Pinpoint the cell where the given text exists, returning its [X, Y] midpoint coordinate. 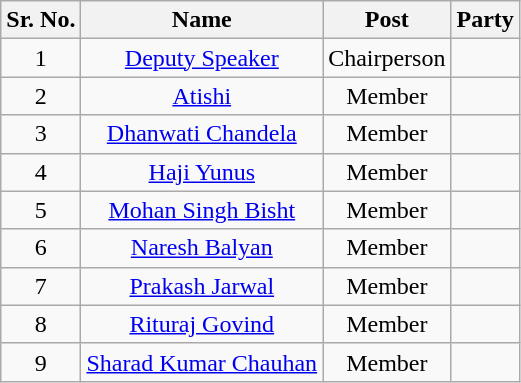
1 [41, 58]
Deputy Speaker [202, 58]
Post [387, 20]
6 [41, 248]
Prakash Jarwal [202, 286]
Haji Yunus [202, 172]
Sr. No. [41, 20]
Rituraj Govind [202, 324]
7 [41, 286]
4 [41, 172]
Chairperson [387, 58]
5 [41, 210]
9 [41, 362]
Party [485, 20]
Mohan Singh Bisht [202, 210]
Dhanwati Chandela [202, 134]
Name [202, 20]
Sharad Kumar Chauhan [202, 362]
2 [41, 96]
3 [41, 134]
8 [41, 324]
Naresh Balyan [202, 248]
Atishi [202, 96]
